Capture the cell that displays the provided text and extract its (x, y) central coordinate. 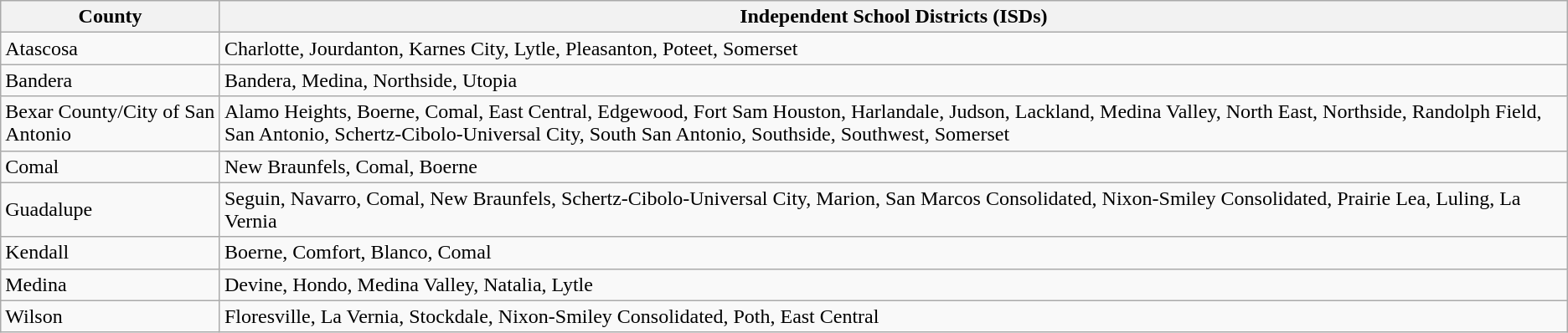
Kendall (111, 253)
Guadalupe (111, 209)
County (111, 17)
Atascosa (111, 49)
Bandera, Medina, Northside, Utopia (893, 80)
Independent School Districts (ISDs) (893, 17)
Floresville, La Vernia, Stockdale, Nixon-Smiley Consolidated, Poth, East Central (893, 316)
Boerne, Comfort, Blanco, Comal (893, 253)
New Braunfels, Comal, Boerne (893, 166)
Bexar County/City of San Antonio (111, 124)
Charlotte, Jourdanton, Karnes City, Lytle, Pleasanton, Poteet, Somerset (893, 49)
Medina (111, 284)
Comal (111, 166)
Wilson (111, 316)
Devine, Hondo, Medina Valley, Natalia, Lytle (893, 284)
Bandera (111, 80)
